For the text-containing cell, return its midpoint in [x, y] coordinate format. 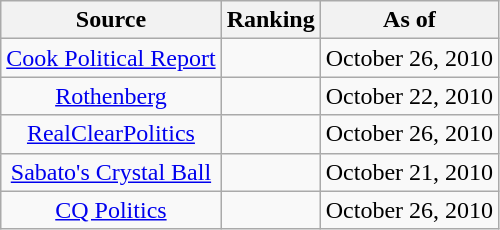
Rothenberg [111, 96]
Ranking [270, 20]
As of [409, 20]
Sabato's Crystal Ball [111, 172]
Cook Political Report [111, 58]
CQ Politics [111, 210]
RealClearPolitics [111, 134]
October 21, 2010 [409, 172]
Source [111, 20]
October 22, 2010 [409, 96]
